Locate the cell with the specified text and output its [x, y] center coordinate. 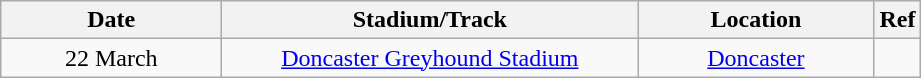
Location [756, 20]
Stadium/Track [430, 20]
Doncaster [756, 58]
22 March [112, 58]
Doncaster Greyhound Stadium [430, 58]
Date [112, 20]
Ref [898, 20]
